From the cell containing the given text, extract its center point as (X, Y) coordinate. 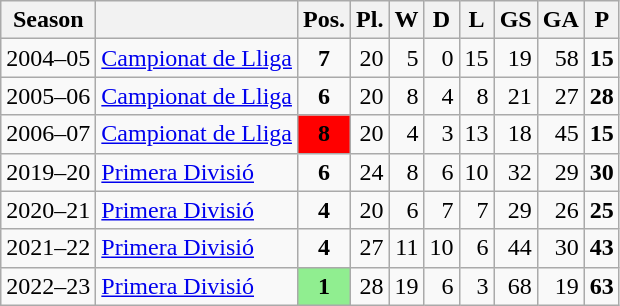
1 (324, 286)
2019–20 (48, 172)
25 (602, 210)
18 (516, 134)
2021–22 (48, 248)
21 (516, 96)
26 (560, 210)
13 (476, 134)
Pl. (370, 20)
P (602, 20)
GS (516, 20)
45 (560, 134)
0 (442, 58)
43 (602, 248)
Season (48, 20)
63 (602, 286)
24 (370, 172)
D (442, 20)
W (406, 20)
2022–23 (48, 286)
58 (560, 58)
2020–21 (48, 210)
32 (516, 172)
11 (406, 248)
L (476, 20)
2006–07 (48, 134)
2005–06 (48, 96)
5 (406, 58)
Pos. (324, 20)
44 (516, 248)
68 (516, 286)
2004–05 (48, 58)
GA (560, 20)
